Provide the [x, y] coordinate of the cell's center where the given text is located.  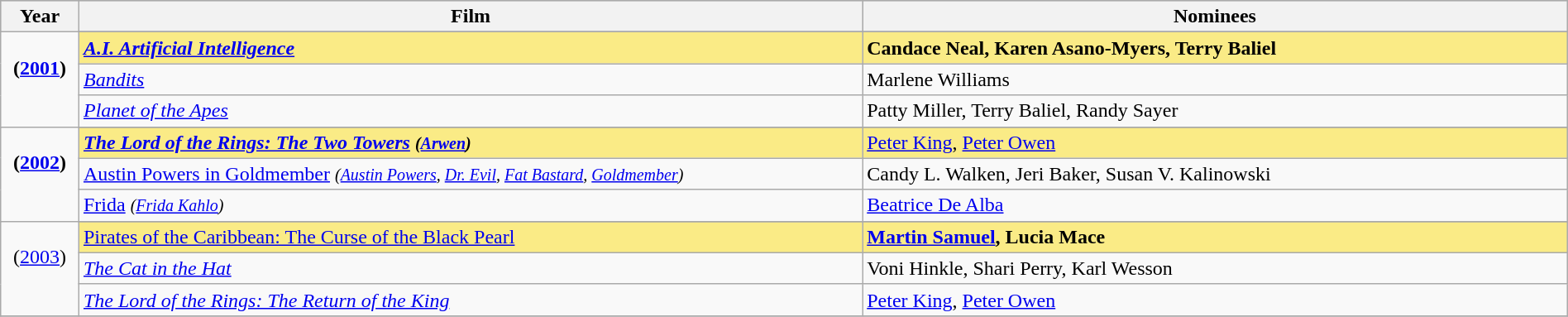
Voni Hinkle, Shari Perry, Karl Wesson [1216, 268]
(2003) [40, 268]
Pirates of the Caribbean: The Curse of the Black Pearl [470, 237]
Film [470, 17]
Austin Powers in Goldmember (Austin Powers, Dr. Evil, Fat Bastard, Goldmember) [470, 174]
The Lord of the Rings: The Two Towers (Arwen) [470, 142]
Bandits [470, 79]
The Lord of the Rings: The Return of the King [470, 300]
(2002) [40, 174]
Martin Samuel, Lucia Mace [1216, 237]
Beatrice De Alba [1216, 205]
Frida (Frida Kahlo) [470, 205]
Planet of the Apes [470, 111]
Patty Miller, Terry Baliel, Randy Sayer [1216, 111]
Nominees [1216, 17]
Candace Neal, Karen Asano-Myers, Terry Baliel [1216, 48]
A.I. Artificial Intelligence [470, 48]
Year [40, 17]
The Cat in the Hat [470, 268]
(2001) [40, 79]
Marlene Williams [1216, 79]
Candy L. Walken, Jeri Baker, Susan V. Kalinowski [1216, 174]
